Identify which cell holds the provided text, then report its (X, Y) central coordinate. 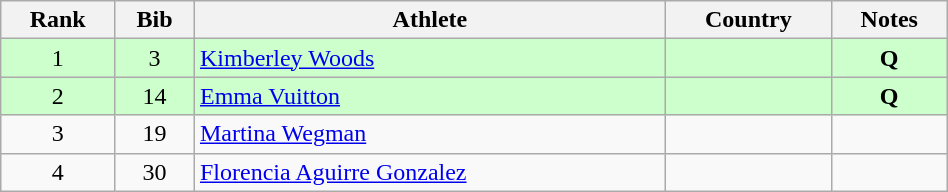
Country (748, 20)
Athlete (430, 20)
2 (58, 96)
Notes (889, 20)
Kimberley Woods (430, 58)
Emma Vuitton (430, 96)
Florencia Aguirre Gonzalez (430, 172)
Bib (155, 20)
30 (155, 172)
1 (58, 58)
19 (155, 134)
14 (155, 96)
4 (58, 172)
Martina Wegman (430, 134)
Rank (58, 20)
